Identify which cell holds the provided text, then report its [X, Y] central coordinate. 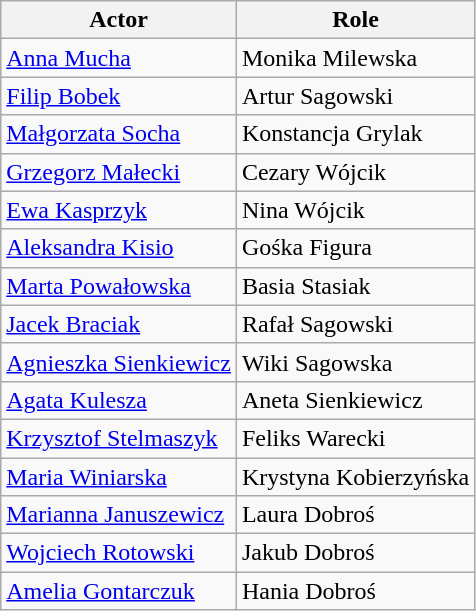
Aleksandra Kisio [119, 248]
Feliks Warecki [355, 438]
Ewa Kasprzyk [119, 210]
Aneta Sienkiewicz [355, 400]
Marta Powałowska [119, 286]
Amelia Gontarczuk [119, 591]
Małgorzata Socha [119, 134]
Marianna Januszewicz [119, 515]
Basia Stasiak [355, 286]
Maria Winiarska [119, 477]
Hania Dobroś [355, 591]
Filip Bobek [119, 96]
Artur Sagowski [355, 96]
Agata Kulesza [119, 400]
Grzegorz Małecki [119, 172]
Rafał Sagowski [355, 324]
Monika Milewska [355, 58]
Wiki Sagowska [355, 362]
Gośka Figura [355, 248]
Krzysztof Stelmaszyk [119, 438]
Actor [119, 20]
Jakub Dobroś [355, 553]
Cezary Wójcik [355, 172]
Krystyna Kobierzyńska [355, 477]
Laura Dobroś [355, 515]
Konstancja Grylak [355, 134]
Jacek Braciak [119, 324]
Nina Wójcik [355, 210]
Wojciech Rotowski [119, 553]
Role [355, 20]
Agnieszka Sienkiewicz [119, 362]
Anna Mucha [119, 58]
